Capture the cell that displays the provided text and extract its (X, Y) central coordinate. 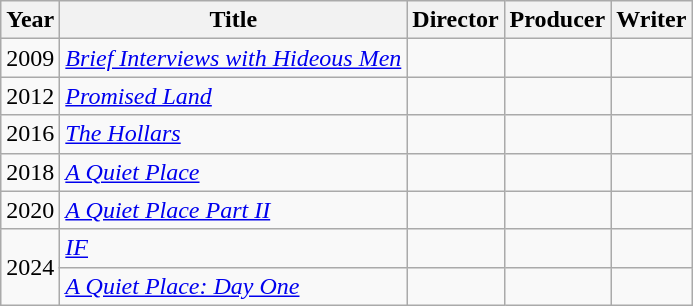
A Quiet Place: Day One (234, 286)
2018 (30, 172)
2009 (30, 58)
Title (234, 20)
Promised Land (234, 96)
2024 (30, 267)
Brief Interviews with Hideous Men (234, 58)
The Hollars (234, 134)
2012 (30, 96)
2020 (30, 210)
IF (234, 248)
Year (30, 20)
Producer (558, 20)
Writer (652, 20)
A Quiet Place Part II (234, 210)
2016 (30, 134)
A Quiet Place (234, 172)
Director (456, 20)
